Scan for the cell matching the given text and deliver its (x, y) coordinate at center. 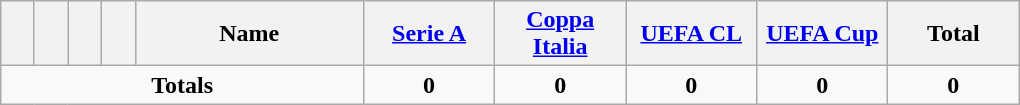
Name (250, 34)
UEFA CL (692, 34)
Totals (182, 85)
Serie A (430, 34)
Total (954, 34)
Coppa Italia (560, 34)
UEFA Cup (822, 34)
